Extract the [X, Y] coordinate from the center of the cell holding the provided text.  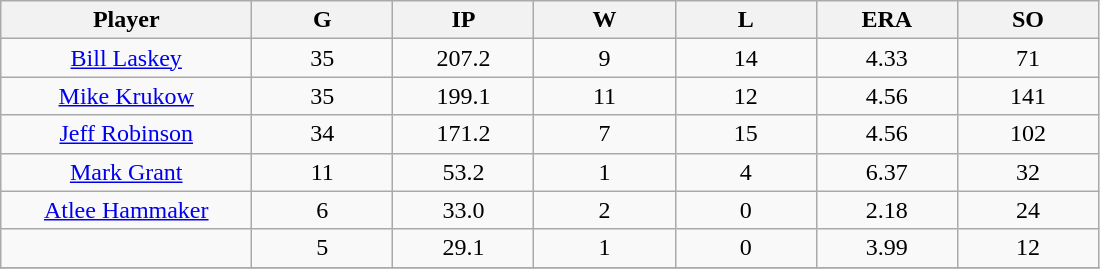
24 [1028, 210]
29.1 [464, 248]
G [322, 20]
W [604, 20]
Jeff Robinson [126, 134]
14 [746, 58]
34 [322, 134]
102 [1028, 134]
207.2 [464, 58]
L [746, 20]
15 [746, 134]
33.0 [464, 210]
ERA [886, 20]
7 [604, 134]
171.2 [464, 134]
4 [746, 172]
199.1 [464, 96]
Mark Grant [126, 172]
32 [1028, 172]
9 [604, 58]
141 [1028, 96]
6.37 [886, 172]
SO [1028, 20]
Atlee Hammaker [126, 210]
5 [322, 248]
71 [1028, 58]
53.2 [464, 172]
Bill Laskey [126, 58]
Player [126, 20]
2 [604, 210]
4.33 [886, 58]
Mike Krukow [126, 96]
6 [322, 210]
2.18 [886, 210]
3.99 [886, 248]
IP [464, 20]
